Identify which cell holds the provided text, then report its [x, y] central coordinate. 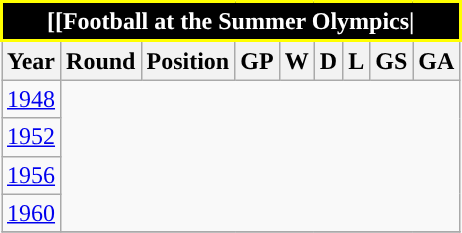
1948 [32, 99]
D [328, 60]
GS [392, 60]
L [356, 60]
Round [101, 60]
Position [188, 60]
1956 [32, 175]
GA [436, 60]
1952 [32, 137]
Year [32, 60]
1960 [32, 213]
W [296, 60]
[[Football at the Summer Olympics| [231, 22]
GP [257, 60]
